Determine the [x, y] coordinate at the center of the cell enclosing the given text.  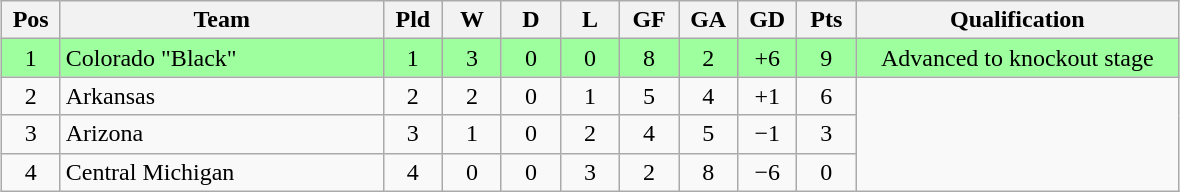
Colorado "Black" [222, 58]
−6 [768, 172]
Central Michigan [222, 172]
Advanced to knockout stage [1018, 58]
Pos [30, 20]
Arkansas [222, 96]
W [472, 20]
−1 [768, 134]
Arizona [222, 134]
Team [222, 20]
D [530, 20]
GD [768, 20]
+1 [768, 96]
L [590, 20]
Qualification [1018, 20]
GF [650, 20]
GA [708, 20]
6 [826, 96]
9 [826, 58]
Pld [412, 20]
+6 [768, 58]
Pts [826, 20]
